Extract the [x, y] coordinate from the center of the cell holding the provided text.  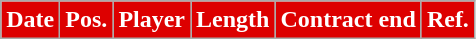
Contract end [348, 20]
Player [152, 20]
Length [233, 20]
Date [30, 20]
Ref. [448, 20]
Pos. [86, 20]
